Output the (X, Y) coordinate of the center of the cell containing the given text.  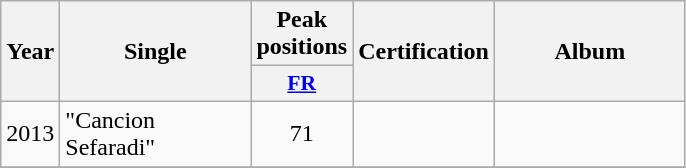
Year (30, 52)
71 (302, 134)
Single (156, 52)
"Cancion Sefaradi" (156, 134)
Album (590, 52)
FR (302, 84)
Certification (424, 52)
Peak positions (302, 34)
2013 (30, 134)
